Extract the [X, Y] coordinate from the center of the cell holding the provided text.  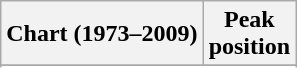
Chart (1973–2009) [102, 34]
Peakposition [249, 34]
